Extract the (x, y) coordinate from the center of the cell holding the provided text.  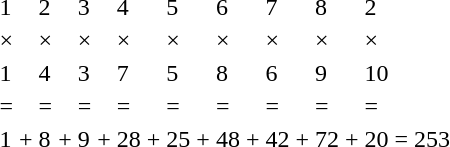
10 (376, 73)
5 (178, 73)
7 (128, 73)
4 (46, 73)
8 (228, 73)
3 (84, 73)
9 (326, 73)
6 (278, 73)
